Pinpoint the cell where the given text exists, returning its (x, y) midpoint coordinate. 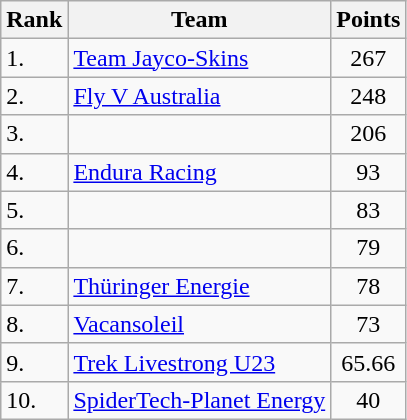
Team (200, 20)
6. (34, 248)
Fly V Australia (200, 96)
83 (368, 210)
8. (34, 324)
3. (34, 134)
SpiderTech-Planet Energy (200, 400)
267 (368, 58)
4. (34, 172)
5. (34, 210)
93 (368, 172)
Thüringer Energie (200, 286)
Team Jayco-Skins (200, 58)
2. (34, 96)
65.66 (368, 362)
1. (34, 58)
7. (34, 286)
40 (368, 400)
9. (34, 362)
78 (368, 286)
Points (368, 20)
206 (368, 134)
Endura Racing (200, 172)
Rank (34, 20)
10. (34, 400)
Trek Livestrong U23 (200, 362)
248 (368, 96)
79 (368, 248)
73 (368, 324)
Vacansoleil (200, 324)
